Return (X, Y) of the center of cell containing provided text 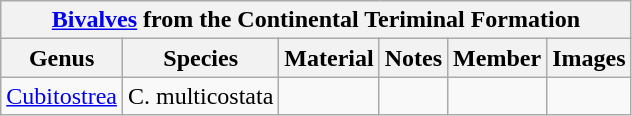
Species (200, 58)
Genus (62, 58)
Material (329, 58)
C. multicostata (200, 96)
Bivalves from the Continental Teriminal Formation (316, 20)
Images (589, 58)
Notes (413, 58)
Member (498, 58)
Cubitostrea (62, 96)
